Output the (x, y) coordinate of the center of the cell containing the given text.  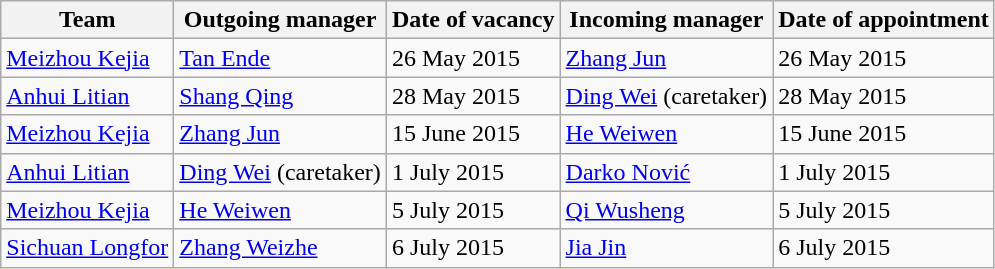
Incoming manager (666, 20)
Sichuan Longfor (88, 248)
Date of appointment (884, 20)
Tan Ende (280, 58)
Qi Wusheng (666, 210)
Zhang Weizhe (280, 248)
Date of vacancy (473, 20)
Team (88, 20)
Darko Nović (666, 172)
Shang Qing (280, 96)
Outgoing manager (280, 20)
Jia Jin (666, 248)
